Capture the cell that displays the provided text and extract its (x, y) central coordinate. 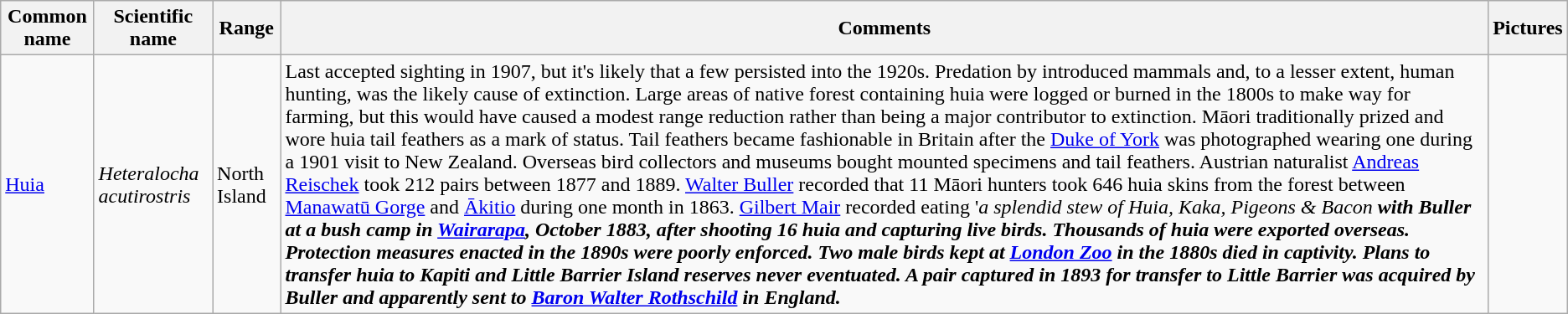
Range (246, 28)
Huia (47, 184)
Comments (885, 28)
North Island (246, 184)
Scientific name (152, 28)
Pictures (1528, 28)
Common name (47, 28)
Heteralocha acutirostris (152, 184)
